From the cell containing the given text, extract its center point as [x, y] coordinate. 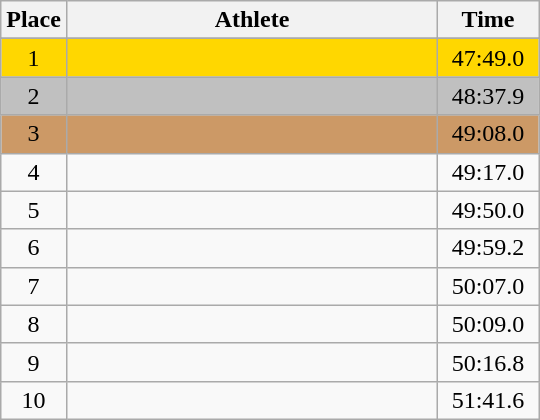
50:07.0 [488, 286]
6 [34, 248]
51:41.6 [488, 400]
3 [34, 134]
50:09.0 [488, 324]
48:37.9 [488, 96]
4 [34, 172]
49:17.0 [488, 172]
9 [34, 362]
7 [34, 286]
1 [34, 58]
5 [34, 210]
10 [34, 400]
49:50.0 [488, 210]
Athlete [252, 20]
49:59.2 [488, 248]
Time [488, 20]
50:16.8 [488, 362]
2 [34, 96]
Place [34, 20]
47:49.0 [488, 58]
8 [34, 324]
49:08.0 [488, 134]
